Extract the [x, y] coordinate from the center of the cell holding the provided text.  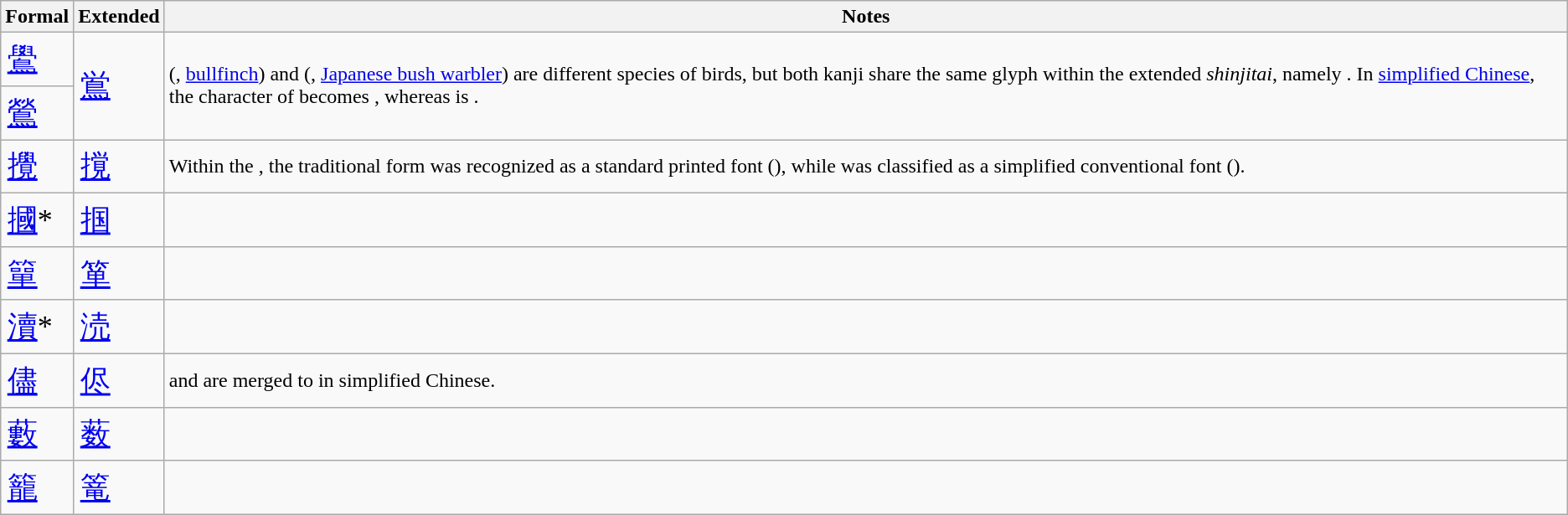
鷽 [37, 59]
鶯 [37, 113]
Extended [119, 17]
藪 [37, 434]
撹 [119, 167]
篭 [119, 487]
Formal [37, 17]
簞 [37, 273]
鴬 [119, 86]
薮 [119, 434]
Notes [866, 17]
涜 [119, 327]
籠 [37, 487]
侭 [119, 380]
箪 [119, 273]
攪 [37, 167]
Within the , the traditional form was recognized as a standard printed font (), while was classified as a simplified conventional font (). [866, 167]
掴 [119, 219]
and are merged to in simplified Chinese. [866, 380]
儘 [37, 380]
摑* [37, 219]
瀆* [37, 327]
